For the text-containing cell, return its midpoint in (X, Y) coordinate format. 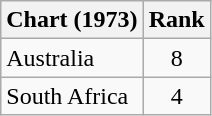
Chart (1973) (72, 20)
Australia (72, 58)
4 (176, 96)
South Africa (72, 96)
Rank (176, 20)
8 (176, 58)
